From the cell containing the given text, extract its center point as (X, Y) coordinate. 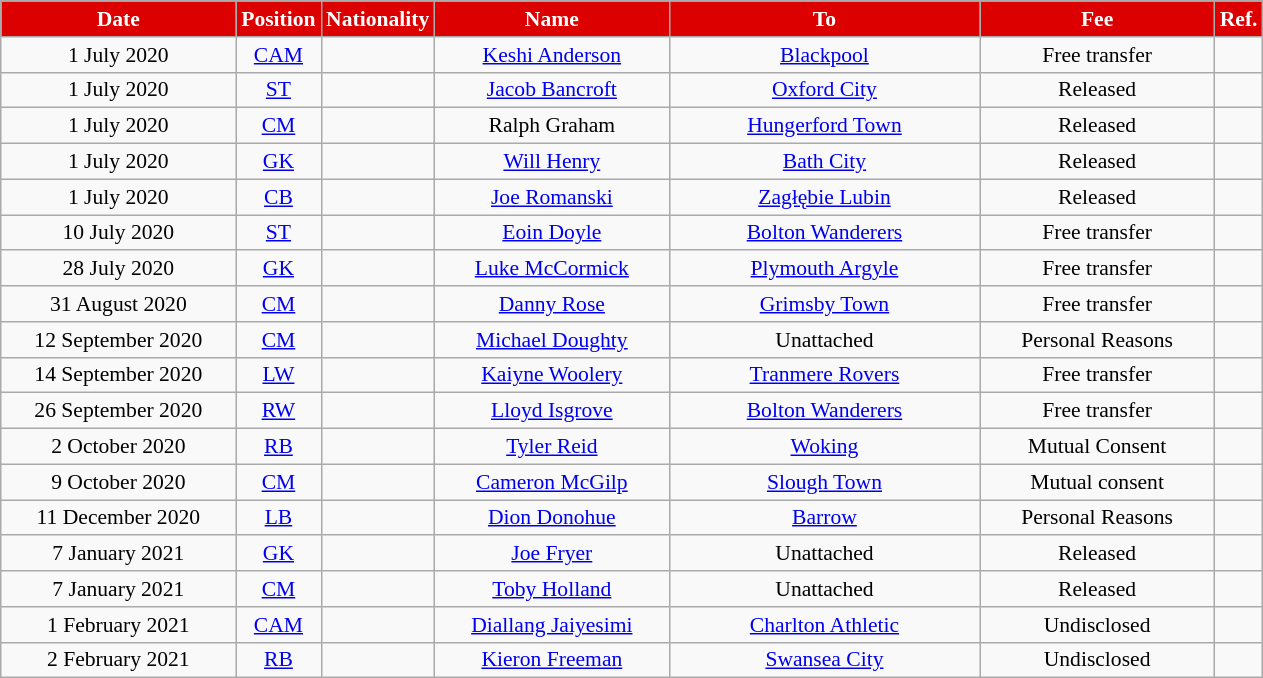
Blackpool (824, 55)
9 October 2020 (118, 482)
Barrow (824, 518)
Swansea City (824, 660)
Joe Fryer (552, 554)
Will Henry (552, 162)
Mutual consent (1098, 482)
31 August 2020 (118, 304)
Plymouth Argyle (824, 269)
Tranmere Rovers (824, 375)
Danny Rose (552, 304)
To (824, 19)
Date (118, 19)
Ralph Graham (552, 126)
Dion Donohue (552, 518)
Position (278, 19)
Eoin Doyle (552, 233)
RW (278, 411)
Zagłębie Lubin (824, 197)
Name (552, 19)
Charlton Athletic (824, 625)
Diallang Jaiyesimi (552, 625)
Mutual Consent (1098, 447)
Michael Doughty (552, 340)
Nationality (378, 19)
Jacob Bancroft (552, 90)
Toby Holland (552, 589)
Lloyd Isgrove (552, 411)
Ref. (1239, 19)
2 February 2021 (118, 660)
Tyler Reid (552, 447)
1 February 2021 (118, 625)
Bath City (824, 162)
LB (278, 518)
Fee (1098, 19)
2 October 2020 (118, 447)
Kaiyne Woolery (552, 375)
12 September 2020 (118, 340)
Luke McCormick (552, 269)
Keshi Anderson (552, 55)
14 September 2020 (118, 375)
Cameron McGilp (552, 482)
LW (278, 375)
Grimsby Town (824, 304)
Slough Town (824, 482)
Kieron Freeman (552, 660)
10 July 2020 (118, 233)
Woking (824, 447)
Hungerford Town (824, 126)
CB (278, 197)
Oxford City (824, 90)
28 July 2020 (118, 269)
Joe Romanski (552, 197)
11 December 2020 (118, 518)
26 September 2020 (118, 411)
